Capture the cell that displays the provided text and extract its (x, y) central coordinate. 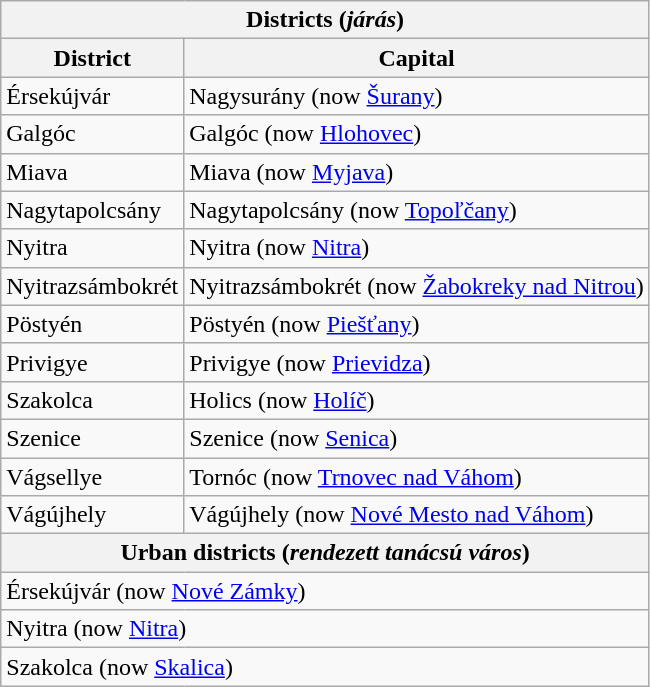
Nyitrazsámbokrét (92, 286)
Vágújhely (now Nové Mesto nad Váhom) (417, 515)
Vágújhely (92, 515)
Érsekújvár (now Nové Zámky) (326, 591)
Privigye (92, 362)
Érsekújvár (92, 96)
Privigye (now Prievidza) (417, 362)
District (92, 58)
Pöstyén (92, 324)
Holics (now Holíč) (417, 400)
Capital (417, 58)
Urban districts (rendezett tanácsú város) (326, 553)
Vágsellye (92, 477)
Miava (92, 172)
Galgóc (now Hlohovec) (417, 134)
Szenice (now Senica) (417, 438)
Nyitrazsámbokrét (now Žabokreky nad Nitrou) (417, 286)
Nagytapolcsány (92, 210)
Miava (now Myjava) (417, 172)
Galgóc (92, 134)
Nagytapolcsány (now Topoľčany) (417, 210)
Nyitra (92, 248)
Tornóc (now Trnovec nad Váhom) (417, 477)
Szakolca (92, 400)
Districts (járás) (326, 20)
Nagysurány (now Šurany) (417, 96)
Szenice (92, 438)
Pöstyén (now Piešťany) (417, 324)
Szakolca (now Skalica) (326, 667)
